For the text-containing cell, return its midpoint in (X, Y) coordinate format. 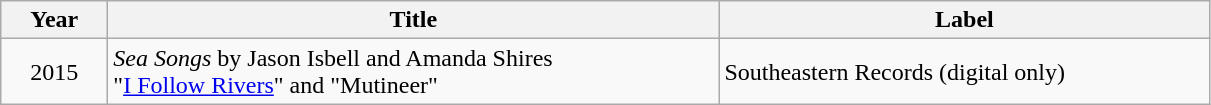
2015 (54, 72)
Label (964, 20)
Year (54, 20)
Sea Songs by Jason Isbell and Amanda Shires"I Follow Rivers" and "Mutineer" (414, 72)
Southeastern Records (digital only) (964, 72)
Title (414, 20)
